Search for the cell housing the specified text and yield its [X, Y] center coordinate. 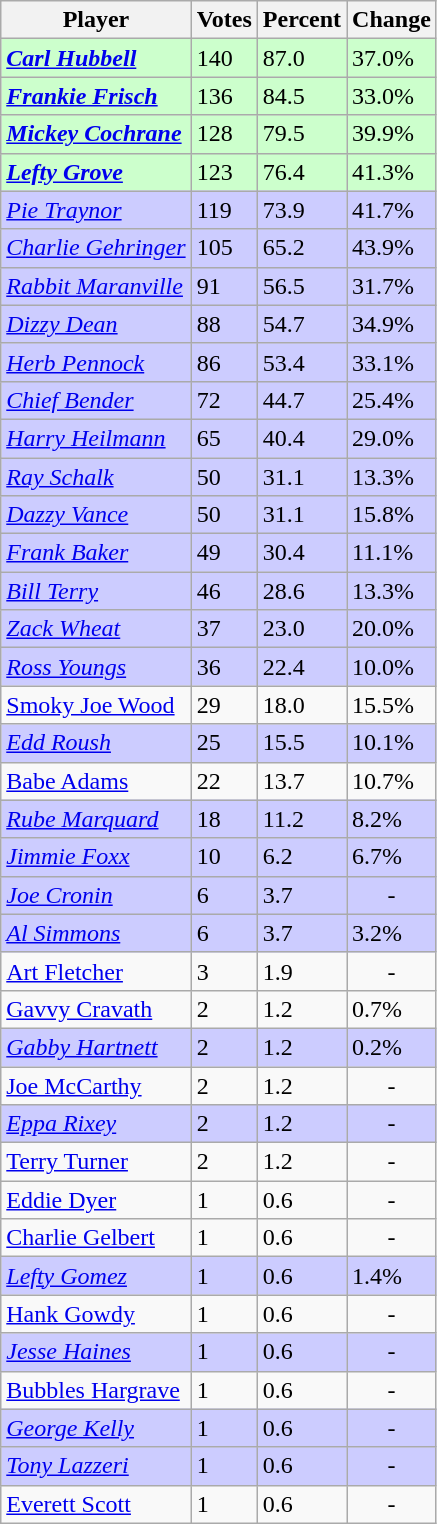
136 [224, 96]
40.4 [302, 438]
18 [224, 819]
Charlie Gelbert [96, 1238]
Bill Terry [96, 591]
Mickey Cochrane [96, 134]
29 [224, 705]
105 [224, 248]
3 [224, 971]
1.4% [392, 1276]
0.7% [392, 1009]
Change [392, 20]
31.7% [392, 286]
Frankie Frisch [96, 96]
Terry Turner [96, 1162]
140 [224, 58]
Zack Wheat [96, 629]
Smoky Joe Wood [96, 705]
10 [224, 857]
Eppa Rixey [96, 1124]
Joe Cronin [96, 895]
Percent [302, 20]
36 [224, 667]
73.9 [302, 210]
10.7% [392, 781]
Charlie Gehringer [96, 248]
Tony Lazzeri [96, 1466]
3.2% [392, 933]
11.1% [392, 553]
41.3% [392, 172]
86 [224, 362]
Art Fletcher [96, 971]
15.5% [392, 705]
22.4 [302, 667]
0.2% [392, 1047]
15.8% [392, 515]
Jimmie Foxx [96, 857]
91 [224, 286]
Ray Schalk [96, 477]
128 [224, 134]
Jesse Haines [96, 1352]
28.6 [302, 591]
46 [224, 591]
10.0% [392, 667]
George Kelly [96, 1428]
6.7% [392, 857]
Dizzy Dean [96, 324]
Player [96, 20]
54.7 [302, 324]
43.9% [392, 248]
1.9 [302, 971]
123 [224, 172]
Lefty Grove [96, 172]
65.2 [302, 248]
53.4 [302, 362]
87.0 [302, 58]
Al Simmons [96, 933]
88 [224, 324]
37.0% [392, 58]
76.4 [302, 172]
11.2 [302, 819]
6.2 [302, 857]
79.5 [302, 134]
10.1% [392, 743]
Joe McCarthy [96, 1085]
13.7 [302, 781]
39.9% [392, 134]
8.2% [392, 819]
65 [224, 438]
56.5 [302, 286]
23.0 [302, 629]
44.7 [302, 400]
Carl Hubbell [96, 58]
Rabbit Maranville [96, 286]
Gavvy Cravath [96, 1009]
72 [224, 400]
30.4 [302, 553]
Babe Adams [96, 781]
33.1% [392, 362]
Pie Traynor [96, 210]
Frank Baker [96, 553]
Harry Heilmann [96, 438]
Edd Roush [96, 743]
Eddie Dyer [96, 1200]
34.9% [392, 324]
41.7% [392, 210]
84.5 [302, 96]
37 [224, 629]
25.4% [392, 400]
Chief Bender [96, 400]
15.5 [302, 743]
18.0 [302, 705]
Hank Gowdy [96, 1314]
Bubbles Hargrave [96, 1390]
Votes [224, 20]
29.0% [392, 438]
Herb Pennock [96, 362]
Lefty Gomez [96, 1276]
22 [224, 781]
119 [224, 210]
20.0% [392, 629]
Gabby Hartnett [96, 1047]
33.0% [392, 96]
Everett Scott [96, 1504]
Rube Marquard [96, 819]
Ross Youngs [96, 667]
49 [224, 553]
25 [224, 743]
Dazzy Vance [96, 515]
